Extract the [X, Y] coordinate from the center of the cell holding the provided text.  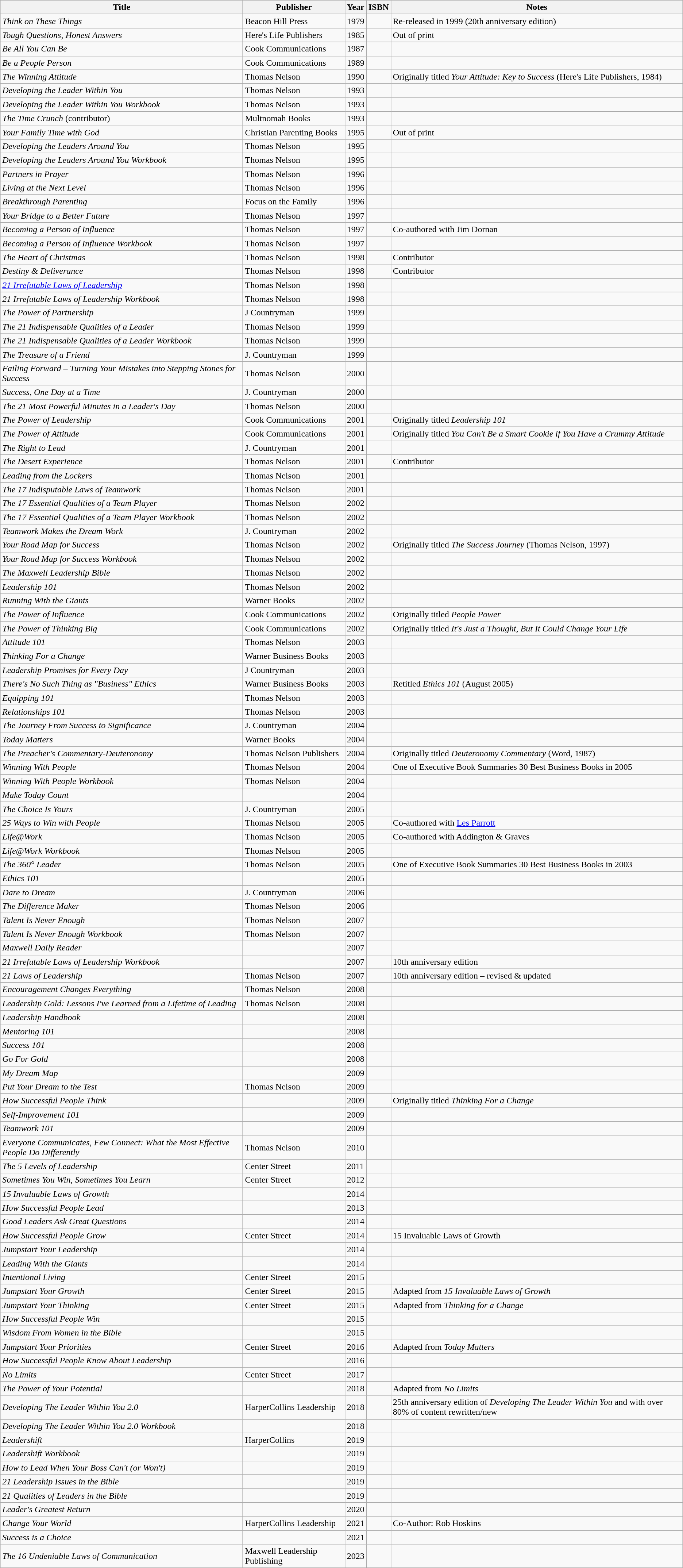
Talent Is Never Enough [122, 920]
Maxwell Leadership Publishing [294, 1556]
Talent Is Never Enough Workbook [122, 934]
Self-Improvement 101 [122, 1115]
Leading With the Giants [122, 1263]
Originally titled The Success Journey (Thomas Nelson, 1997) [537, 545]
Teamwork Makes the Dream Work [122, 531]
Your Road Map for Success [122, 545]
2013 [355, 1208]
Leadership Gold: Lessons I've Learned from a Lifetime of Leading [122, 1003]
Life@Work Workbook [122, 851]
Retitled Ethics 101 (August 2005) [537, 684]
How to Lead When Your Boss Can't (or Won't) [122, 1468]
Life@Work [122, 837]
Developing the Leaders Around You Workbook [122, 160]
Co-authored with Addington & Graves [537, 837]
Originally titled Your Attitude: Key to Success (Here's Life Publishers, 1984) [537, 77]
Adapted from Thinking for a Change [537, 1305]
25 Ways to Win with People [122, 823]
The Choice Is Yours [122, 809]
Thinking For a Change [122, 656]
Co-Author: Rob Hoskins [537, 1523]
2011 [355, 1166]
How Successful People Lead [122, 1208]
Winning With People [122, 767]
The 360° Leader [122, 865]
The Winning Attitude [122, 77]
How Successful People Win [122, 1319]
How Successful People Think [122, 1101]
Jumpstart Your Growth [122, 1291]
Partners in Prayer [122, 174]
Destiny & Deliverance [122, 271]
Success is a Choice [122, 1537]
Think on These Things [122, 21]
Be a People Person [122, 63]
Here's Life Publishers [294, 35]
Becoming a Person of Influence Workbook [122, 243]
My Dream Map [122, 1073]
Title [122, 7]
Leadership Promises for Every Day [122, 670]
Your Bridge to a Better Future [122, 216]
The Desert Experience [122, 462]
The Journey From Success to Significance [122, 726]
One of Executive Book Summaries 30 Best Business Books in 2003 [537, 865]
Your Road Map for Success Workbook [122, 559]
The Power of Influence [122, 614]
Originally titled It's Just a Thought, But It Could Change Your Life [537, 628]
Originally titled Deuteronomy Commentary (Word, 1987) [537, 753]
The Power of Partnership [122, 313]
Make Today Count [122, 795]
Tough Questions, Honest Answers [122, 35]
Originally titled Thinking For a Change [537, 1101]
Wisdom From Women in the Bible [122, 1333]
1987 [355, 49]
Leadershift [122, 1440]
Attitude 101 [122, 642]
Developing the Leader Within You [122, 91]
The 5 Levels of Leadership [122, 1166]
Good Leaders Ask Great Questions [122, 1222]
Originally titled Leadership 101 [537, 420]
Developing the Leaders Around You [122, 146]
Intentional Living [122, 1277]
The 21 Most Powerful Minutes in a Leader's Day [122, 406]
Re-released in 1999 (20th anniversary edition) [537, 21]
Breakthrough Parenting [122, 202]
Success 101 [122, 1045]
21 Qualities of Leaders in the Bible [122, 1495]
1990 [355, 77]
The Treasure of a Friend [122, 354]
There's No Such Thing as "Business" Ethics [122, 684]
The 17 Essential Qualities of a Team Player Workbook [122, 517]
Year [355, 7]
Living at the Next Level [122, 188]
Running With the Giants [122, 600]
Co-authored with Jim Dornan [537, 230]
2010 [355, 1148]
Everyone Communicates, Few Connect: What the Most Effective People Do Differently [122, 1148]
One of Executive Book Summaries 30 Best Business Books in 2005 [537, 767]
2017 [355, 1375]
The 17 Essential Qualities of a Team Player [122, 503]
Maxwell Daily Reader [122, 948]
Leadership Handbook [122, 1017]
How Successful People Grow [122, 1235]
The Power of Thinking Big [122, 628]
Originally titled People Power [537, 614]
ISBN [379, 7]
Originally titled You Can't Be a Smart Cookie if You Have a Crummy Attitude [537, 434]
How Successful People Know About Leadership [122, 1361]
2023 [355, 1556]
The 16 Undeniable Laws of Communication [122, 1556]
Go For Gold [122, 1059]
Developing The Leader Within You 2.0 Workbook [122, 1426]
Publisher [294, 7]
Leadership 101 [122, 587]
The Right to Lead [122, 448]
Becoming a Person of Influence [122, 230]
Relationships 101 [122, 712]
10th anniversary edition – revised & updated [537, 976]
The Preacher's Commentary-Deuteronomy [122, 753]
Be All You Can Be [122, 49]
Jumpstart Your Thinking [122, 1305]
Change Your World [122, 1523]
Notes [537, 7]
The 21 Indispensable Qualities of a Leader Workbook [122, 341]
2020 [355, 1509]
Sometimes You Win, Sometimes You Learn [122, 1180]
Developing The Leader Within You 2.0 [122, 1407]
21 Laws of Leadership [122, 976]
Success, One Day at a Time [122, 392]
The 21 Indispensable Qualities of a Leader [122, 327]
Ethics 101 [122, 879]
The 17 Indisputable Laws of Teamwork [122, 489]
1985 [355, 35]
Jumpstart Your Leadership [122, 1249]
Winning With People Workbook [122, 781]
No Limits [122, 1375]
21 Irrefutable Laws of Leadership [122, 285]
Thomas Nelson Publishers [294, 753]
Co-authored with Les Parrott [537, 823]
10th anniversary edition [537, 962]
Adapted from 15 Invaluable Laws of Growth [537, 1291]
Teamwork 101 [122, 1129]
Beacon Hill Press [294, 21]
Leadershift Workbook [122, 1454]
The Maxwell Leadership Bible [122, 573]
Equipping 101 [122, 698]
Focus on the Family [294, 202]
Your Family Time with God [122, 132]
Developing the Leader Within You Workbook [122, 104]
The Time Crunch (contributor) [122, 118]
The Heart of Christmas [122, 257]
Put Your Dream to the Test [122, 1087]
The Power of Attitude [122, 434]
Christian Parenting Books [294, 132]
1989 [355, 63]
The Power of Leadership [122, 420]
Dare to Dream [122, 892]
Multnomah Books [294, 118]
Mentoring 101 [122, 1031]
25th anniversary edition of Developing The Leader Within You and with over 80% of content rewritten/new [537, 1407]
The Power of Your Potential [122, 1388]
HarperCollins [294, 1440]
Jumpstart Your Priorities [122, 1347]
Failing Forward – Turning Your Mistakes into Stepping Stones for Success [122, 373]
Adapted from No Limits [537, 1388]
The Difference Maker [122, 906]
1979 [355, 21]
Today Matters [122, 739]
Leading from the Lockers [122, 476]
Leader's Greatest Return [122, 1509]
Encouragement Changes Everything [122, 989]
Adapted from Today Matters [537, 1347]
2012 [355, 1180]
21 Leadership Issues in the Bible [122, 1481]
